Extract the (x, y) coordinate from the center of the cell holding the provided text.  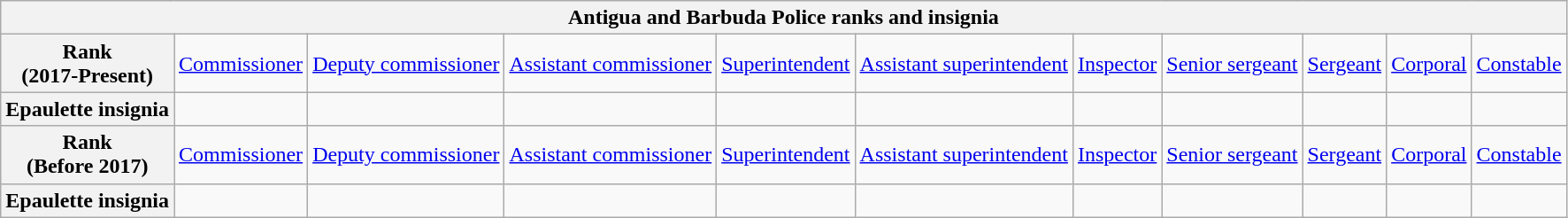
Rank(2017-Present) (88, 64)
Antigua and Barbuda Police ranks and insignia (784, 18)
Rank(Before 2017) (88, 154)
